Capture the cell that displays the provided text and extract its (X, Y) central coordinate. 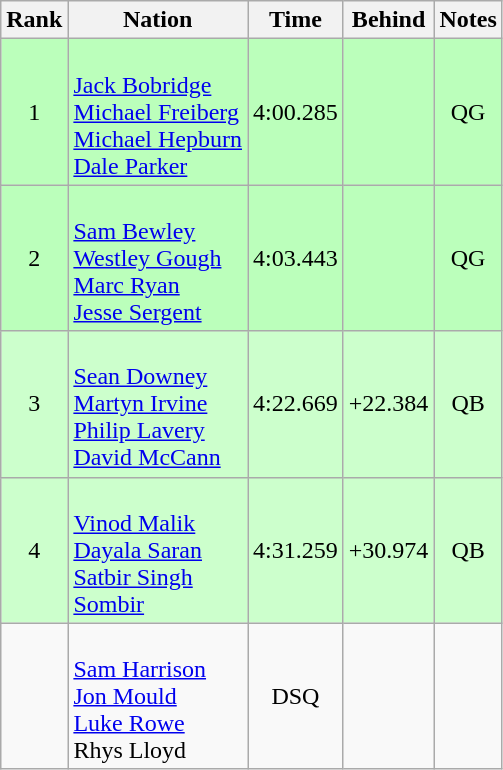
4:31.259 (296, 550)
4:22.669 (296, 404)
Jack BobridgeMichael FreibergMichael HepburnDale Parker (158, 112)
DSQ (296, 696)
Sean DowneyMartyn IrvinePhilip LaveryDavid McCann (158, 404)
+22.384 (388, 404)
Nation (158, 20)
Notes (468, 20)
Time (296, 20)
Rank (34, 20)
Sam BewleyWestley GoughMarc RyanJesse Sergent (158, 258)
4:00.285 (296, 112)
4 (34, 550)
3 (34, 404)
2 (34, 258)
Behind (388, 20)
1 (34, 112)
4:03.443 (296, 258)
Vinod MalikDayala SaranSatbir SinghSombir (158, 550)
Sam HarrisonJon MouldLuke RoweRhys Lloyd (158, 696)
+30.974 (388, 550)
